Scan for the cell matching the given text and deliver its (X, Y) coordinate at center. 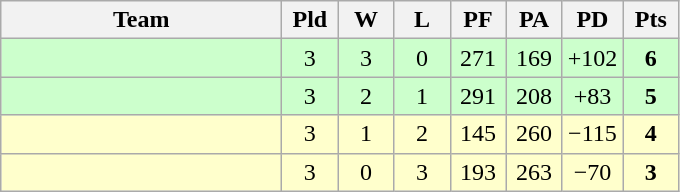
208 (534, 96)
169 (534, 58)
W (366, 20)
−70 (592, 172)
4 (651, 134)
L (422, 20)
6 (651, 58)
−115 (592, 134)
+83 (592, 96)
291 (478, 96)
5 (651, 96)
263 (534, 172)
PF (478, 20)
Team (142, 20)
PA (534, 20)
193 (478, 172)
145 (478, 134)
260 (534, 134)
Pts (651, 20)
271 (478, 58)
PD (592, 20)
+102 (592, 58)
Pld (310, 20)
